Locate the cell with the specified text and output its (x, y) center coordinate. 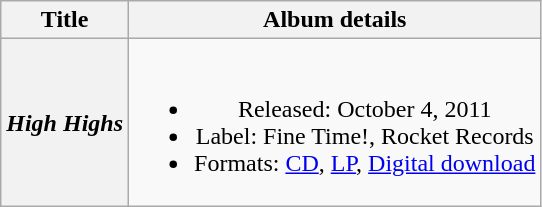
Album details (335, 20)
Title (65, 20)
High Highs (65, 122)
Released: October 4, 2011Label: Fine Time!, Rocket RecordsFormats: CD, LP, Digital download (335, 122)
